Detect which cell encompasses the target text, then output its [x, y] center coordinate. 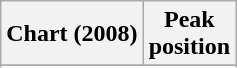
Chart (2008) [72, 34]
Peakposition [189, 34]
